Pinpoint the cell where the given text exists, returning its [X, Y] midpoint coordinate. 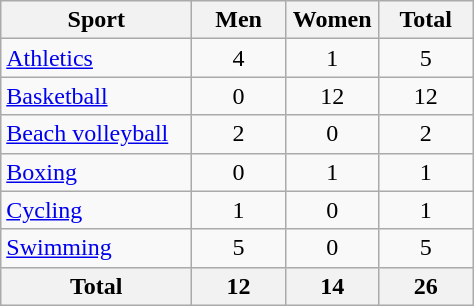
Sport [96, 20]
Women [332, 20]
Athletics [96, 58]
14 [332, 286]
Men [239, 20]
Cycling [96, 210]
Swimming [96, 248]
Boxing [96, 172]
Beach volleyball [96, 134]
Basketball [96, 96]
26 [426, 286]
4 [239, 58]
